Scan for the cell matching the given text and deliver its [X, Y] coordinate at center. 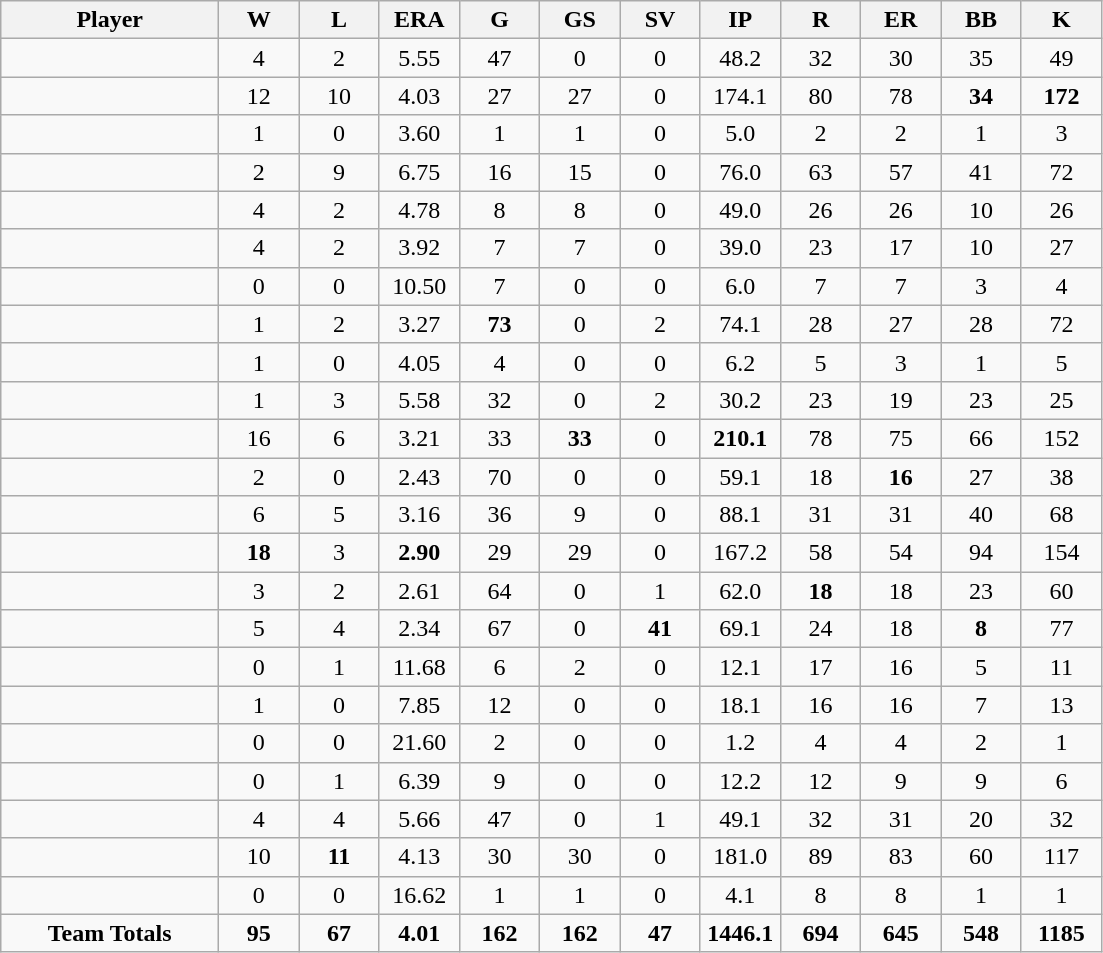
63 [820, 172]
W [259, 20]
12.1 [740, 667]
154 [1061, 553]
76.0 [740, 172]
1185 [1061, 933]
59.1 [740, 477]
39.0 [740, 248]
74.1 [740, 324]
73 [499, 324]
40 [981, 515]
172 [1061, 96]
4.1 [740, 895]
49.1 [740, 819]
20 [981, 819]
5.66 [419, 819]
3.21 [419, 438]
1.2 [740, 743]
4.05 [419, 362]
152 [1061, 438]
34 [981, 96]
7.85 [419, 705]
694 [820, 933]
4.78 [419, 210]
36 [499, 515]
95 [259, 933]
2.61 [419, 591]
24 [820, 629]
70 [499, 477]
3.16 [419, 515]
19 [901, 400]
Player [110, 20]
L [339, 20]
11.68 [419, 667]
68 [1061, 515]
35 [981, 58]
15 [580, 172]
3.92 [419, 248]
ER [901, 20]
6.2 [740, 362]
69.1 [740, 629]
89 [820, 857]
6.39 [419, 781]
Team Totals [110, 933]
174.1 [740, 96]
548 [981, 933]
58 [820, 553]
54 [901, 553]
75 [901, 438]
30.2 [740, 400]
R [820, 20]
K [1061, 20]
10.50 [419, 286]
83 [901, 857]
12.2 [740, 781]
181.0 [740, 857]
5.0 [740, 134]
1446.1 [740, 933]
48.2 [740, 58]
BB [981, 20]
77 [1061, 629]
62.0 [740, 591]
IP [740, 20]
5.58 [419, 400]
80 [820, 96]
4.03 [419, 96]
5.55 [419, 58]
2.43 [419, 477]
57 [901, 172]
66 [981, 438]
88.1 [740, 515]
4.01 [419, 933]
13 [1061, 705]
6.0 [740, 286]
6.75 [419, 172]
21.60 [419, 743]
ERA [419, 20]
94 [981, 553]
49 [1061, 58]
25 [1061, 400]
167.2 [740, 553]
4.13 [419, 857]
3.27 [419, 324]
2.34 [419, 629]
210.1 [740, 438]
64 [499, 591]
49.0 [740, 210]
16.62 [419, 895]
GS [580, 20]
645 [901, 933]
117 [1061, 857]
2.90 [419, 553]
3.60 [419, 134]
38 [1061, 477]
G [499, 20]
SV [660, 20]
18.1 [740, 705]
